Capture the cell that displays the provided text and extract its (x, y) central coordinate. 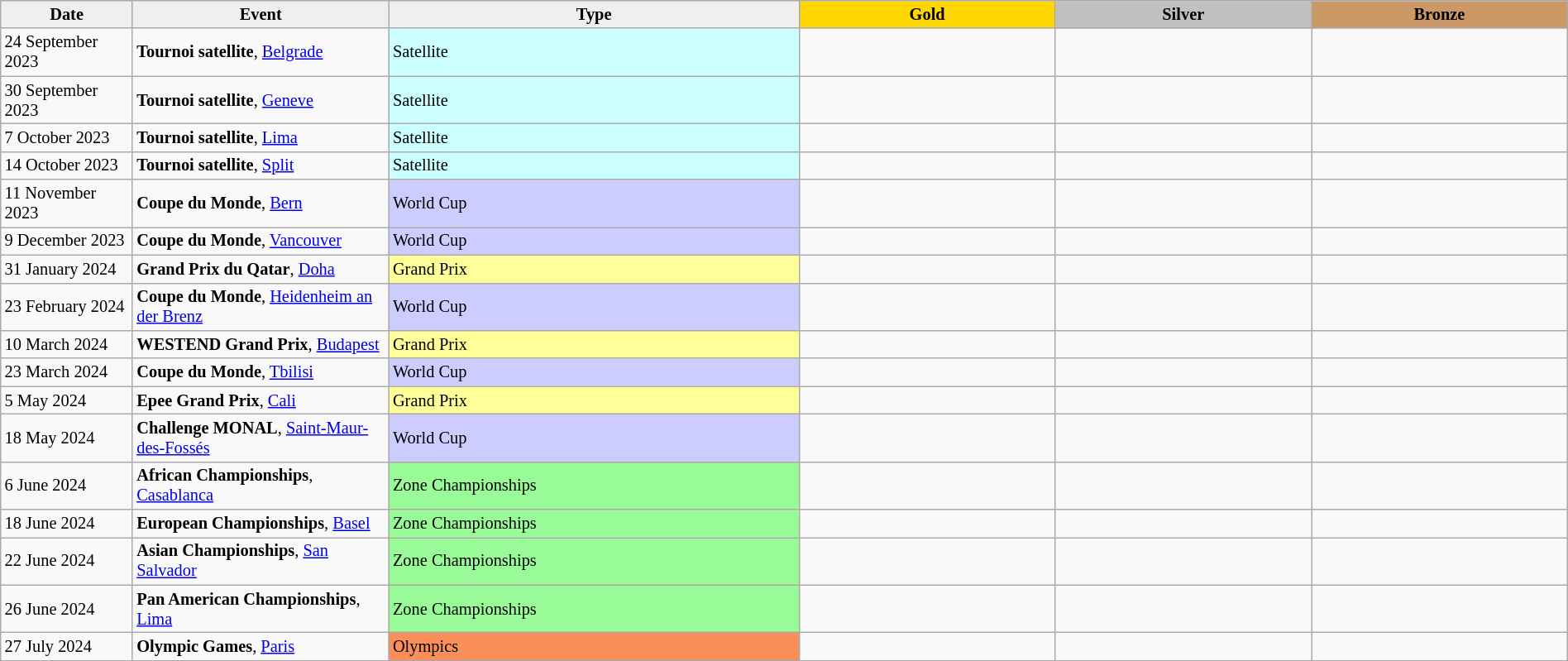
Silver (1183, 14)
Asian Championships, San Salvador (261, 561)
Coupe du Monde, Vancouver (261, 241)
18 June 2024 (67, 524)
31 January 2024 (67, 269)
10 March 2024 (67, 344)
23 March 2024 (67, 372)
Olympics (594, 646)
Grand Prix du Qatar, Doha (261, 269)
Challenge MONAL, Saint-Maur-des-Fossés (261, 438)
Tournoi satellite, Lima (261, 137)
WESTEND Grand Prix, Budapest (261, 344)
11 November 2023 (67, 204)
Event (261, 14)
Type (594, 14)
Coupe du Monde, Bern (261, 204)
14 October 2023 (67, 165)
18 May 2024 (67, 438)
European Championships, Basel (261, 524)
Epee Grand Prix, Cali (261, 400)
5 May 2024 (67, 400)
Date (67, 14)
Olympic Games, Paris (261, 646)
Coupe du Monde, Tbilisi (261, 372)
Gold (927, 14)
6 June 2024 (67, 486)
30 September 2023 (67, 100)
Tournoi satellite, Split (261, 165)
9 December 2023 (67, 241)
7 October 2023 (67, 137)
Tournoi satellite, Geneve (261, 100)
22 June 2024 (67, 561)
27 July 2024 (67, 646)
Pan American Championships, Lima (261, 609)
23 February 2024 (67, 307)
African Championships, Casablanca (261, 486)
26 June 2024 (67, 609)
Bronze (1440, 14)
Coupe du Monde, Heidenheim an der Brenz (261, 307)
24 September 2023 (67, 52)
Tournoi satellite, Belgrade (261, 52)
